Scan for the cell matching the given text and deliver its (X, Y) coordinate at center. 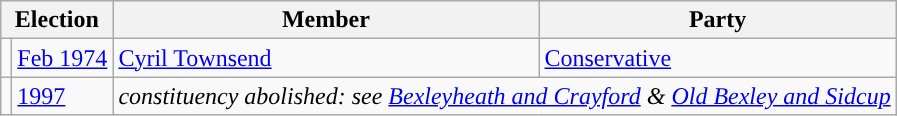
Member (326, 20)
Election (57, 20)
Cyril Townsend (326, 58)
Feb 1974 (62, 58)
1997 (62, 96)
constituency abolished: see Bexleyheath and Crayford & Old Bexley and Sidcup (504, 96)
Conservative (718, 58)
Party (718, 20)
